Search for the cell housing the specified text and yield its (x, y) center coordinate. 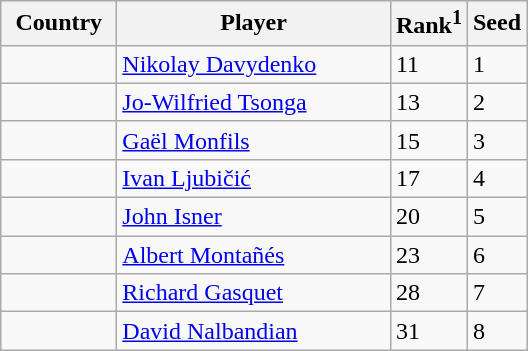
Ivan Ljubičić (254, 178)
6 (496, 255)
David Nalbandian (254, 331)
28 (428, 293)
1 (496, 64)
23 (428, 255)
4 (496, 178)
Rank1 (428, 24)
Richard Gasquet (254, 293)
John Isner (254, 217)
Country (59, 24)
Jo-Wilfried Tsonga (254, 102)
20 (428, 217)
11 (428, 64)
Nikolay Davydenko (254, 64)
3 (496, 140)
13 (428, 102)
31 (428, 331)
Albert Montañés (254, 255)
7 (496, 293)
5 (496, 217)
Seed (496, 24)
2 (496, 102)
15 (428, 140)
17 (428, 178)
8 (496, 331)
Gaël Monfils (254, 140)
Player (254, 24)
